Identify which cell holds the provided text, then report its [x, y] central coordinate. 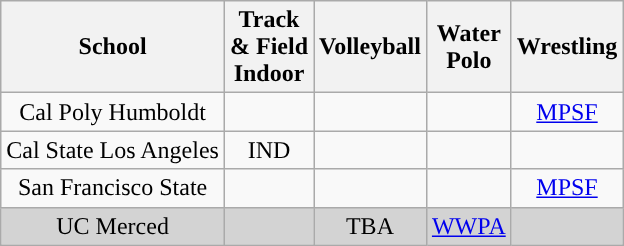
Cal Poly Humboldt [113, 112]
Wrestling [567, 47]
Track& FieldIndoor [268, 47]
WWPA [468, 226]
Cal State Los Angeles [113, 150]
School [113, 47]
UC Merced [113, 226]
WaterPolo [468, 47]
TBA [370, 226]
San Francisco State [113, 188]
Volleyball [370, 47]
IND [268, 150]
